Search for the cell housing the specified text and yield its [x, y] center coordinate. 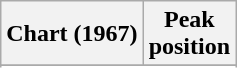
Peak position [189, 34]
Chart (1967) [72, 34]
